Locate the cell with the specified text and output its (x, y) center coordinate. 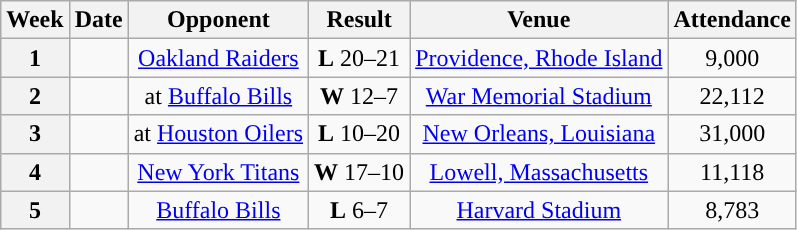
New York Titans (218, 172)
22,112 (732, 96)
L 10–20 (360, 134)
Attendance (732, 20)
Opponent (218, 20)
31,000 (732, 134)
5 (35, 210)
Venue (539, 20)
4 (35, 172)
Providence, Rhode Island (539, 58)
War Memorial Stadium (539, 96)
at Buffalo Bills (218, 96)
Result (360, 20)
at Houston Oilers (218, 134)
Buffalo Bills (218, 210)
Lowell, Massachusetts (539, 172)
L 6–7 (360, 210)
8,783 (732, 210)
Harvard Stadium (539, 210)
11,118 (732, 172)
2 (35, 96)
Date (98, 20)
W 12–7 (360, 96)
Oakland Raiders (218, 58)
Week (35, 20)
W 17–10 (360, 172)
New Orleans, Louisiana (539, 134)
9,000 (732, 58)
3 (35, 134)
L 20–21 (360, 58)
1 (35, 58)
